Search for the cell housing the specified text and yield its (X, Y) center coordinate. 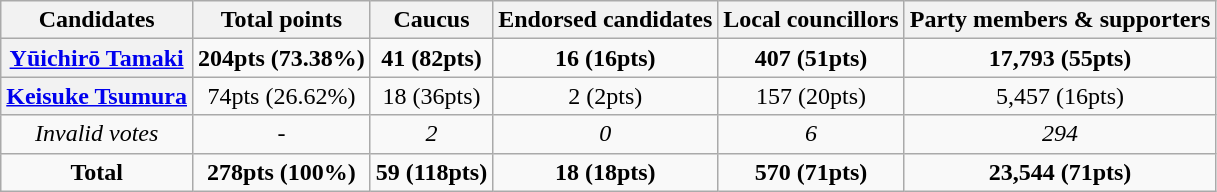
Candidates (97, 20)
Endorsed candidates (606, 20)
2 (431, 134)
18 (18pts) (606, 172)
Local councillors (811, 20)
Total (97, 172)
5,457 (16pts) (1060, 96)
Total points (282, 20)
157 (20pts) (811, 96)
Yūichirō Tamaki (97, 58)
Keisuke Tsumura (97, 96)
23,544 (71pts) (1060, 172)
0 (606, 134)
- (282, 134)
407 (51pts) (811, 58)
278pts (100%) (282, 172)
16 (16pts) (606, 58)
18 (36pts) (431, 96)
294 (1060, 134)
Caucus (431, 20)
59 (118pts) (431, 172)
41 (82pts) (431, 58)
204pts (73.38%) (282, 58)
2 (2pts) (606, 96)
17,793 (55pts) (1060, 58)
570 (71pts) (811, 172)
Invalid votes (97, 134)
6 (811, 134)
Party members & supporters (1060, 20)
74pts (26.62%) (282, 96)
